From the cell containing the given text, extract its center point as [x, y] coordinate. 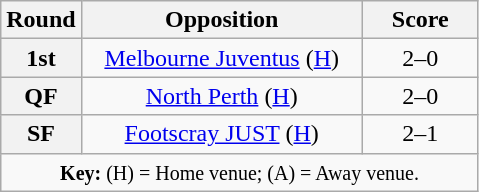
QF [41, 96]
SF [41, 134]
Key: (H) = Home venue; (A) = Away venue. [240, 172]
North Perth (H) [222, 96]
Score [420, 20]
2–1 [420, 134]
1st [41, 58]
Melbourne Juventus (H) [222, 58]
Round [41, 20]
Footscray JUST (H) [222, 134]
Opposition [222, 20]
